Search for the cell housing the specified text and yield its (X, Y) center coordinate. 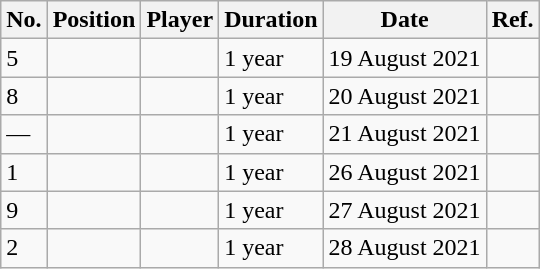
5 (24, 58)
— (24, 134)
No. (24, 20)
26 August 2021 (404, 172)
Date (404, 20)
Position (94, 20)
8 (24, 96)
27 August 2021 (404, 210)
20 August 2021 (404, 96)
Duration (271, 20)
1 (24, 172)
2 (24, 248)
Ref. (512, 20)
Player (180, 20)
19 August 2021 (404, 58)
21 August 2021 (404, 134)
28 August 2021 (404, 248)
9 (24, 210)
